Pinpoint the cell where the given text exists, returning its (x, y) midpoint coordinate. 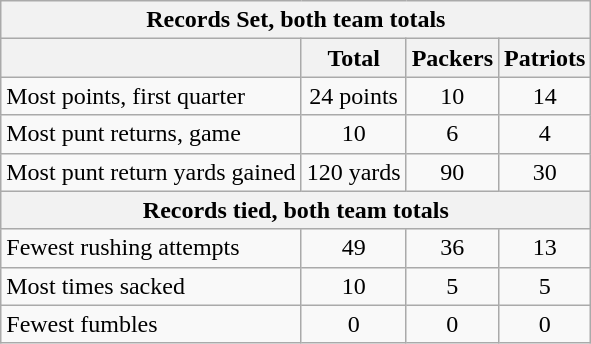
4 (545, 134)
14 (545, 96)
Fewest fumbles (151, 324)
49 (354, 248)
Total (354, 58)
Most points, first quarter (151, 96)
Fewest rushing attempts (151, 248)
120 yards (354, 172)
30 (545, 172)
Patriots (545, 58)
36 (452, 248)
6 (452, 134)
24 points (354, 96)
90 (452, 172)
13 (545, 248)
Packers (452, 58)
Most punt return yards gained (151, 172)
Most punt returns, game (151, 134)
Most times sacked (151, 286)
Records Set, both team totals (296, 20)
Records tied, both team totals (296, 210)
